Capture the cell that displays the provided text and extract its (x, y) central coordinate. 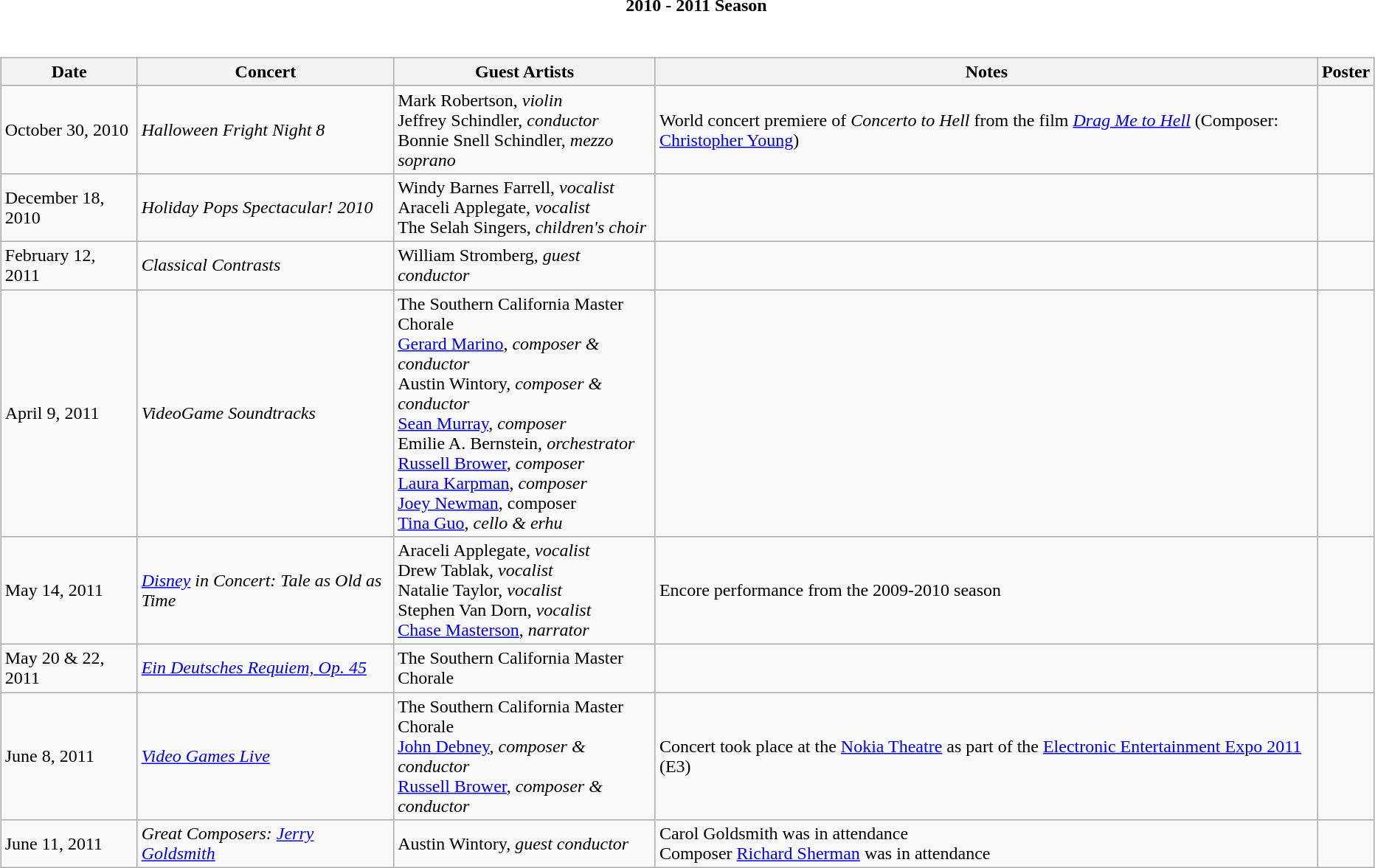
Guest Artists (525, 72)
June 11, 2011 (69, 844)
VideoGame Soundtracks (266, 413)
Notes (986, 72)
Encore performance from the 2009-2010 season (986, 591)
February 12, 2011 (69, 265)
Concert took place at the Nokia Theatre as part of the Electronic Entertainment Expo 2011 (E3) (986, 757)
The Southern California Master Chorale John Debney, composer & conductor Russell Brower, composer & conductor (525, 757)
Holiday Pops Spectacular! 2010 (266, 207)
December 18, 2010 (69, 207)
Ein Deutsches Requiem, Op. 45 (266, 668)
October 30, 2010 (69, 130)
Mark Robertson, violin Jeffrey Schindler, conductorBonnie Snell Schindler, mezzo soprano (525, 130)
Date (69, 72)
Disney in Concert: Tale as Old as Time (266, 591)
Classical Contrasts (266, 265)
Concert (266, 72)
The Southern California Master Chorale (525, 668)
Poster (1345, 72)
April 9, 2011 (69, 413)
Great Composers: Jerry Goldsmith (266, 844)
June 8, 2011 (69, 757)
Carol Goldsmith was in attendance Composer Richard Sherman was in attendance (986, 844)
May 14, 2011 (69, 591)
Video Games Live (266, 757)
William Stromberg, guest conductor (525, 265)
Halloween Fright Night 8 (266, 130)
Araceli Applegate, vocalist Drew Tablak, vocalistNatalie Taylor, vocalistStephen Van Dorn, vocalistChase Masterson, narrator (525, 591)
Windy Barnes Farrell, vocalistAraceli Applegate, vocalistThe Selah Singers, children's choir (525, 207)
Austin Wintory, guest conductor (525, 844)
May 20 & 22, 2011 (69, 668)
World concert premiere of Concerto to Hell from the film Drag Me to Hell (Composer: Christopher Young) (986, 130)
